Detect which cell encompasses the target text, then output its [X, Y] center coordinate. 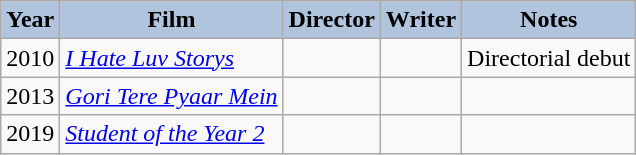
I Hate Luv Storys [172, 58]
Director [332, 20]
Gori Tere Pyaar Mein [172, 96]
Notes [549, 20]
2019 [30, 134]
Writer [420, 20]
Film [172, 20]
Student of the Year 2 [172, 134]
2013 [30, 96]
Directorial debut [549, 58]
Year [30, 20]
2010 [30, 58]
